Find where the given text appears and provide that cell's center as (x, y) coordinate. 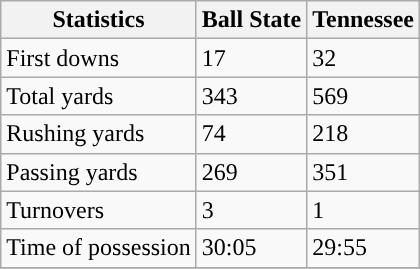
218 (364, 134)
First downs (99, 58)
Total yards (99, 96)
351 (364, 172)
343 (251, 96)
Ball State (251, 20)
Statistics (99, 20)
Passing yards (99, 172)
74 (251, 134)
269 (251, 172)
Turnovers (99, 210)
30:05 (251, 248)
17 (251, 58)
32 (364, 58)
29:55 (364, 248)
Time of possession (99, 248)
569 (364, 96)
Rushing yards (99, 134)
Tennessee (364, 20)
1 (364, 210)
3 (251, 210)
